Provide the [X, Y] coordinate of the cell's center where the given text is located.  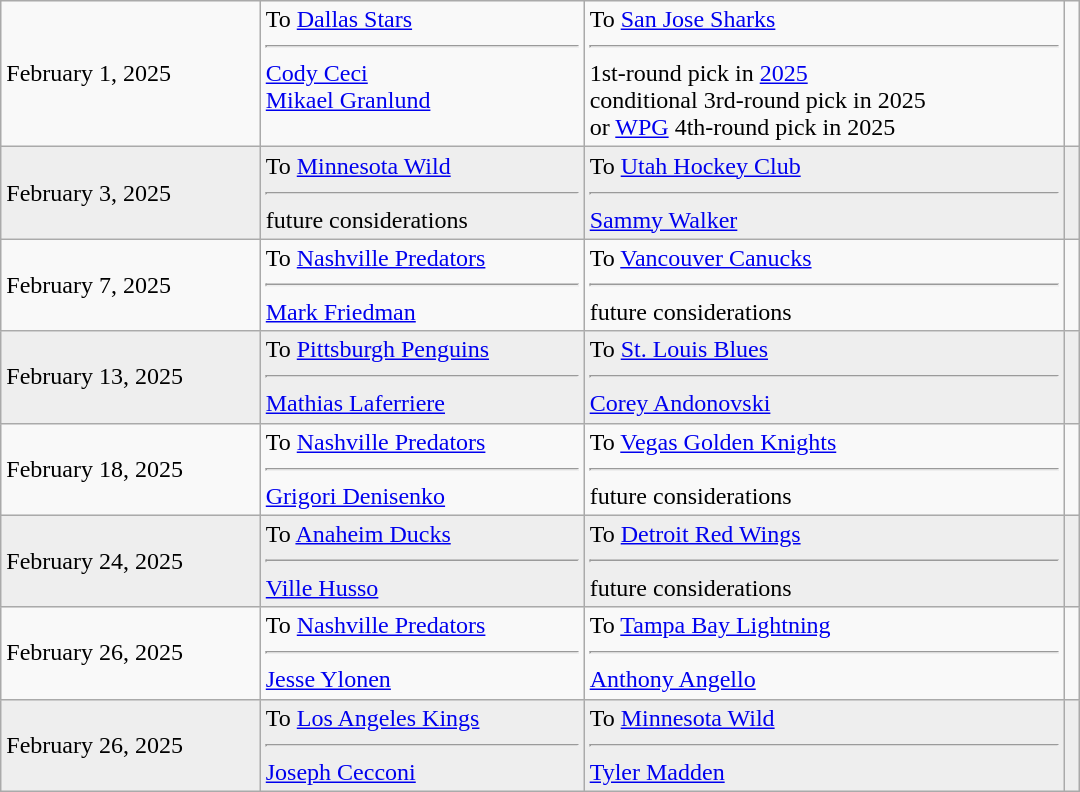
February 1, 2025 [131, 74]
To Los Angeles KingsJoseph Cecconi [422, 745]
To Minnesota Wildfuture considerations [422, 193]
February 7, 2025 [131, 285]
February 18, 2025 [131, 469]
To Anaheim DucksVille Husso [422, 561]
To Nashville PredatorsMark Friedman [422, 285]
To Nashville PredatorsGrigori Denisenko [422, 469]
To Vegas Golden Knightsfuture considerations [824, 469]
To Nashville PredatorsJesse Ylonen [422, 653]
To Utah Hockey ClubSammy Walker [824, 193]
February 24, 2025 [131, 561]
To St. Louis BluesCorey Andonovski [824, 377]
To San Jose Sharks1st-round pick in 2025conditional 3rd-round pick in 2025or WPG 4th-round pick in 2025 [824, 74]
February 3, 2025 [131, 193]
To Vancouver Canucksfuture considerations [824, 285]
To Dallas StarsCody CeciMikael Granlund [422, 74]
To Minnesota WildTyler Madden [824, 745]
To Pittsburgh PenguinsMathias Laferriere [422, 377]
To Tampa Bay LightningAnthony Angello [824, 653]
February 13, 2025 [131, 377]
To Detroit Red Wingsfuture considerations [824, 561]
